Identify which cell holds the provided text, then report its (X, Y) central coordinate. 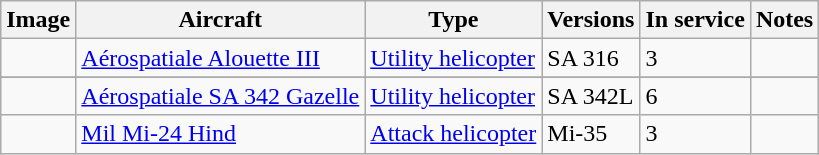
SA 316 (591, 58)
Image (38, 20)
SA 342L (591, 96)
Type (454, 20)
In service (695, 20)
Notes (784, 20)
Attack helicopter (454, 134)
Aircraft (220, 20)
Aérospatiale SA 342 Gazelle (220, 96)
6 (695, 96)
Mil Mi-24 Hind (220, 134)
Versions (591, 20)
Mi-35 (591, 134)
Aérospatiale Alouette III (220, 58)
